Return the [x, y] coordinate for the center point of the cell that contains the specified text.  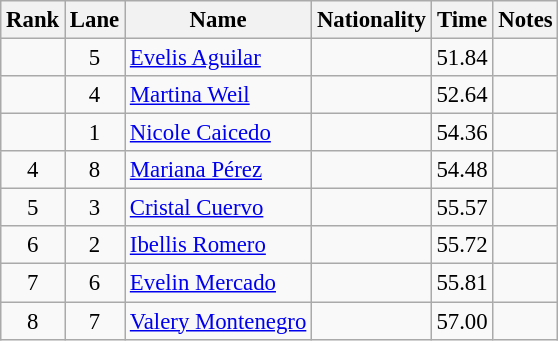
Valery Montenegro [218, 321]
Lane [95, 20]
52.64 [462, 95]
Rank [33, 20]
3 [95, 208]
Evelis Aguilar [218, 58]
Mariana Pérez [218, 170]
57.00 [462, 321]
54.36 [462, 133]
1 [95, 133]
Ibellis Romero [218, 245]
55.81 [462, 283]
55.57 [462, 208]
Time [462, 20]
Evelin Mercado [218, 283]
Cristal Cuervo [218, 208]
Name [218, 20]
54.48 [462, 170]
Nationality [372, 20]
2 [95, 245]
Martina Weil [218, 95]
Nicole Caicedo [218, 133]
51.84 [462, 58]
Notes [526, 20]
55.72 [462, 245]
